Locate the cell with the specified text and output its (x, y) center coordinate. 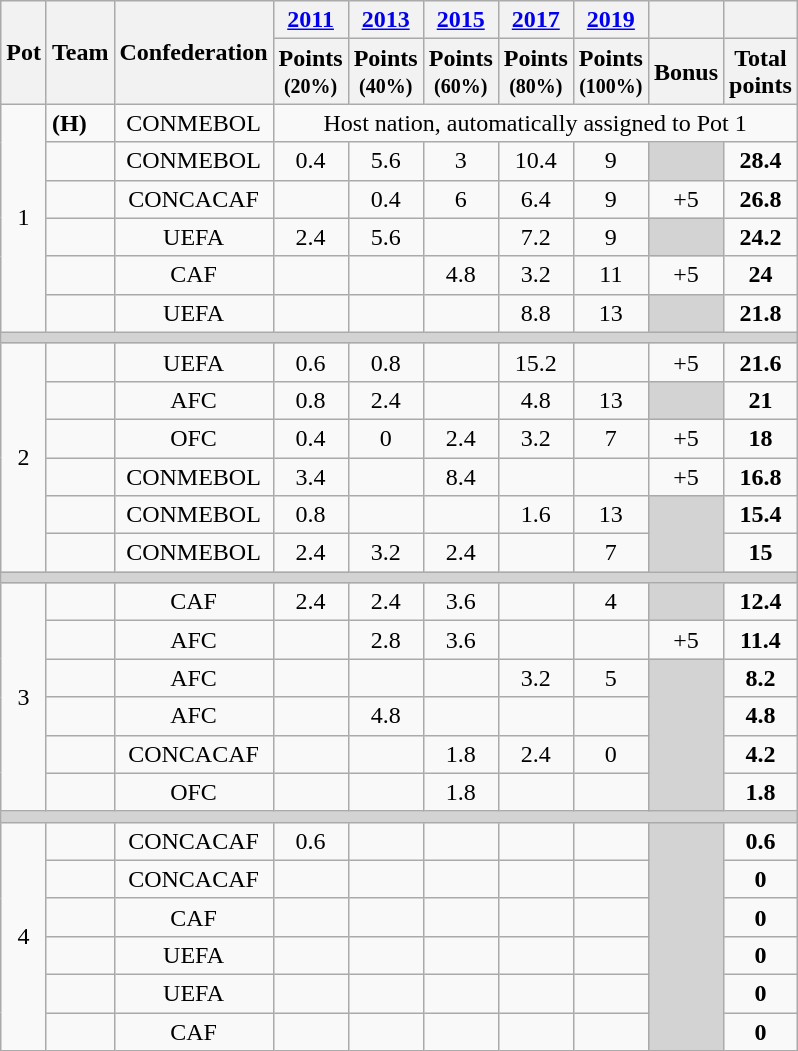
7.2 (536, 237)
3.4 (310, 477)
6 (460, 199)
2017 (536, 20)
15.2 (536, 362)
Points(40%) (386, 72)
Confederation (194, 52)
28.4 (761, 161)
24 (761, 275)
21.6 (761, 362)
6.4 (536, 199)
Points(100%) (610, 72)
21 (761, 400)
2 (24, 457)
Bonus (686, 72)
8.2 (761, 678)
24.2 (761, 237)
1 (24, 218)
10.4 (536, 161)
26.8 (761, 199)
11 (610, 275)
4.2 (761, 754)
(H) (80, 123)
11.4 (761, 640)
Team (80, 52)
1.6 (536, 515)
16.8 (761, 477)
Totalpoints (761, 72)
2013 (386, 20)
2011 (310, 20)
5 (610, 678)
15.4 (761, 515)
18 (761, 438)
Pot (24, 52)
8.4 (460, 477)
8.8 (536, 313)
Host nation, automatically assigned to Pot 1 (535, 123)
Points(60%) (460, 72)
Points(20%) (310, 72)
2015 (460, 20)
2019 (610, 20)
15 (761, 553)
21.8 (761, 313)
2.8 (386, 640)
12.4 (761, 602)
Points(80%) (536, 72)
